Output the [x, y] coordinate of the center of the cell containing the given text.  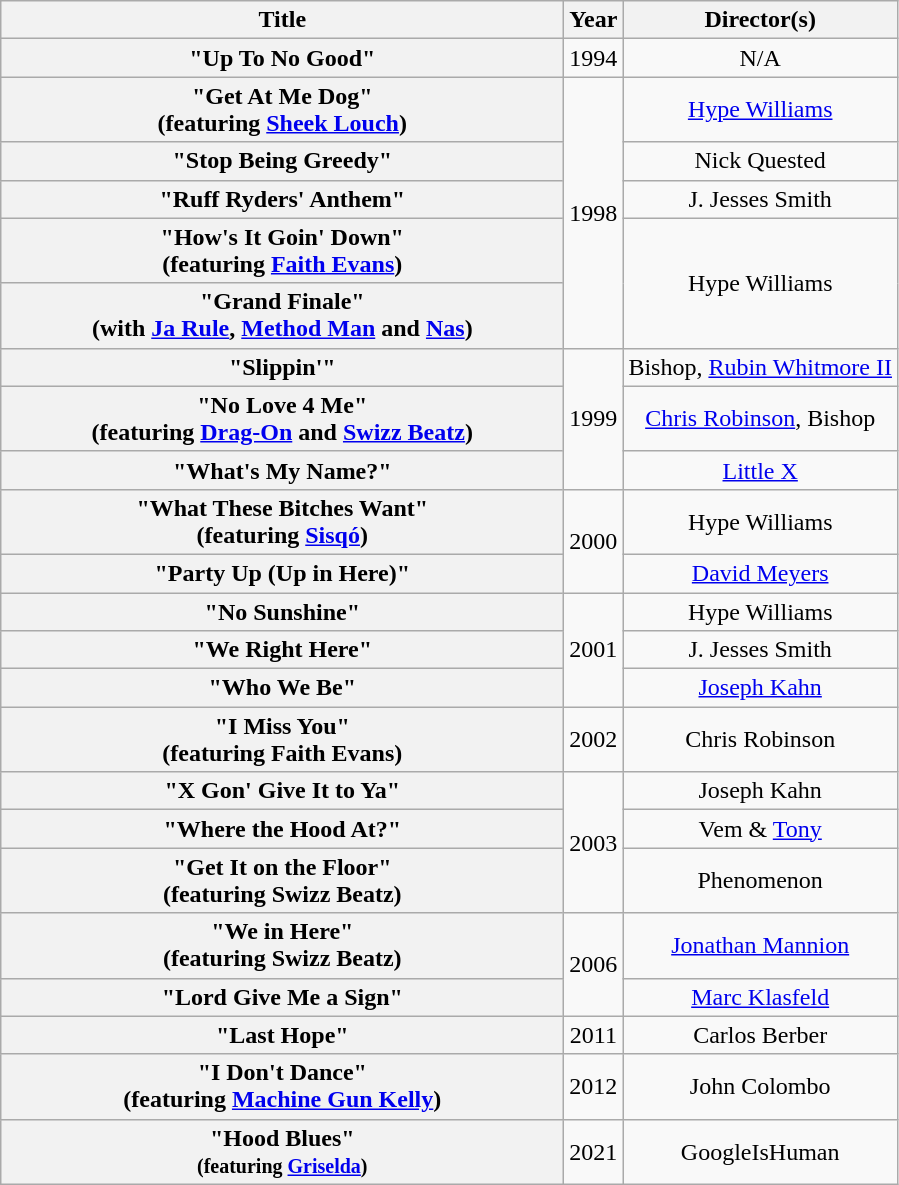
2001 [594, 649]
Director(s) [760, 20]
"No Love 4 Me"(featuring Drag-On and Swizz Beatz) [282, 418]
"Lord Give Me a Sign" [282, 997]
"Hood Blues"(featuring Griselda) [282, 1152]
"Ruff Ryders' Anthem" [282, 199]
"What These Bitches Want"(featuring Sisqó) [282, 522]
2012 [594, 1086]
"Who We Be" [282, 688]
"Slippin'" [282, 367]
2003 [594, 842]
"What's My Name?" [282, 470]
Vem & Tony [760, 829]
Phenomenon [760, 880]
2000 [594, 540]
"Get At Me Dog"(featuring Sheek Louch) [282, 110]
Chris Robinson [760, 740]
GoogleIsHuman [760, 1152]
John Colombo [760, 1086]
2011 [594, 1035]
"We Right Here" [282, 650]
"I Miss You"(featuring Faith Evans) [282, 740]
Marc Klasfeld [760, 997]
"Grand Finale"(with Ja Rule, Method Man and Nas) [282, 316]
David Meyers [760, 573]
Little X [760, 470]
"X Gon' Give It to Ya" [282, 791]
1998 [594, 212]
"Last Hope" [282, 1035]
"Where the Hood At?" [282, 829]
"I Don't Dance"(featuring Machine Gun Kelly) [282, 1086]
1994 [594, 58]
"Party Up (Up in Here)" [282, 573]
Jonathan Mannion [760, 946]
"No Sunshine" [282, 611]
2021 [594, 1152]
Bishop, Rubin Whitmore II [760, 367]
Chris Robinson, Bishop [760, 418]
"Get It on the Floor"(featuring Swizz Beatz) [282, 880]
2002 [594, 740]
Carlos Berber [760, 1035]
Nick Quested [760, 161]
"How's It Goin' Down"(featuring Faith Evans) [282, 250]
1999 [594, 418]
"We in Here"(featuring Swizz Beatz) [282, 946]
N/A [760, 58]
2006 [594, 964]
Title [282, 20]
"Up To No Good" [282, 58]
Year [594, 20]
"Stop Being Greedy" [282, 161]
